Determine the (X, Y) coordinate at the center of the cell enclosing the given text.  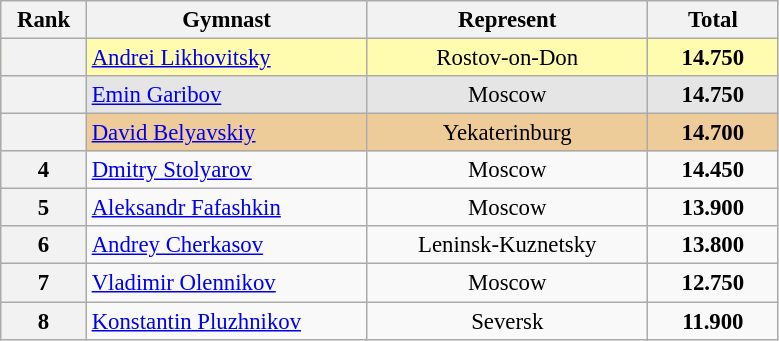
7 (44, 283)
Andrey Cherkasov (226, 245)
Seversk (508, 321)
Aleksandr Fafashkin (226, 208)
Rank (44, 20)
Gymnast (226, 20)
13.800 (714, 245)
Konstantin Pluzhnikov (226, 321)
14.700 (714, 133)
13.900 (714, 208)
Dmitry Stolyarov (226, 170)
11.900 (714, 321)
Emin Garibov (226, 95)
4 (44, 170)
Total (714, 20)
6 (44, 245)
12.750 (714, 283)
Andrei Likhovitsky (226, 58)
5 (44, 208)
Vladimir Olennikov (226, 283)
Rostov-on-Don (508, 58)
David Belyavskiy (226, 133)
14.450 (714, 170)
Yekaterinburg (508, 133)
Represent (508, 20)
8 (44, 321)
Leninsk-Kuznetsky (508, 245)
